Identify which cell holds the provided text, then report its (X, Y) central coordinate. 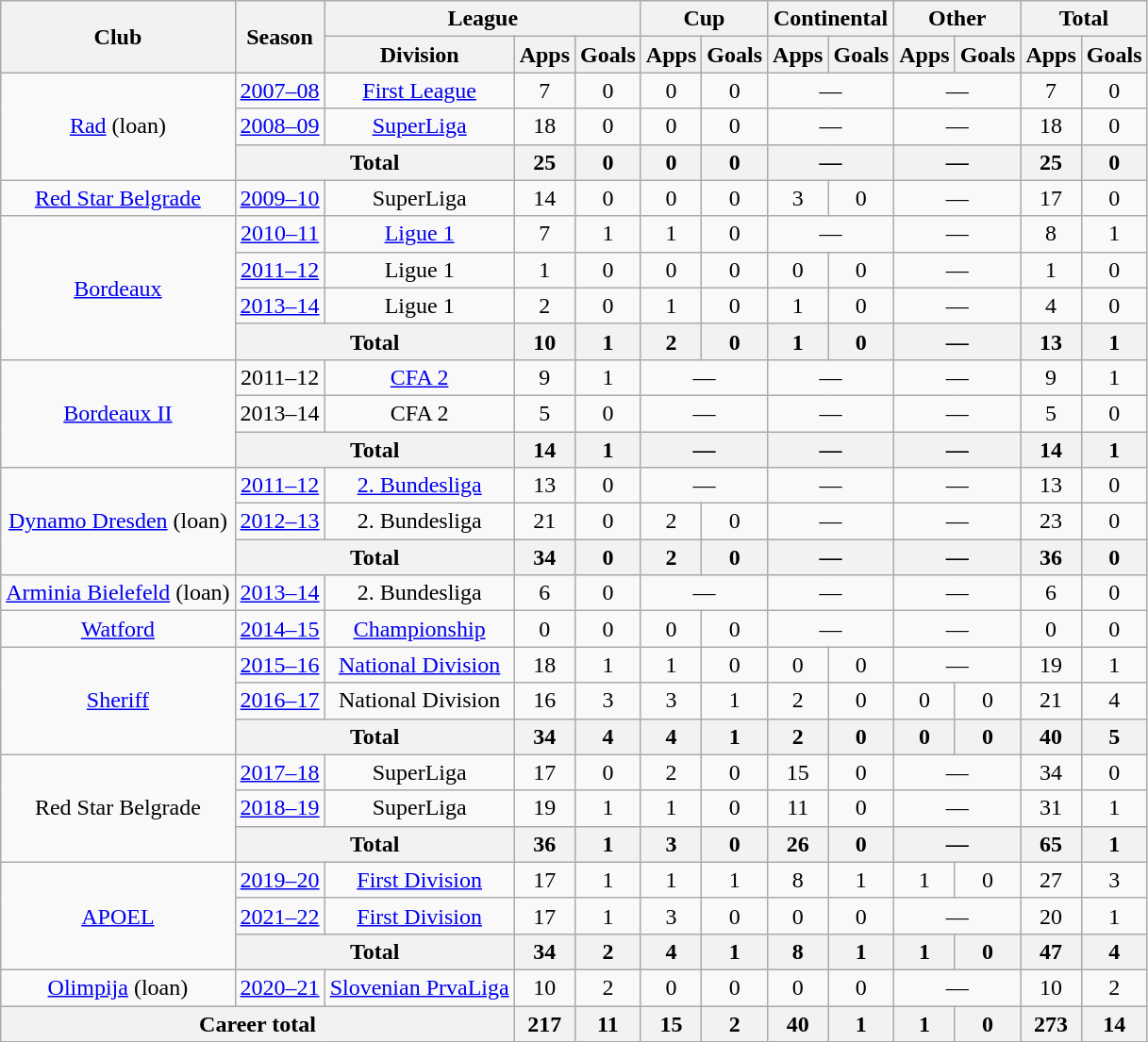
Dynamo Dresden (loan) (118, 521)
273 (1051, 1023)
Other (957, 19)
47 (1051, 951)
Cup (704, 19)
2018–19 (279, 808)
Bordeaux II (118, 413)
31 (1051, 808)
2015–16 (279, 665)
Club (118, 37)
2016–17 (279, 701)
2008–09 (279, 126)
Season (279, 37)
2010–11 (279, 234)
2014–15 (279, 629)
217 (544, 1023)
2017–18 (279, 772)
League (483, 19)
16 (544, 701)
Bordeaux (118, 288)
2020–21 (279, 987)
2019–20 (279, 880)
Sheriff (118, 701)
20 (1051, 916)
2009–10 (279, 198)
2021–22 (279, 916)
2012–13 (279, 521)
23 (1051, 521)
65 (1051, 844)
27 (1051, 880)
Rad (loan) (118, 126)
Championship (419, 629)
Arminia Bielefeld (loan) (118, 593)
Watford (118, 629)
26 (798, 844)
APOEL (118, 916)
Division (419, 55)
Continental (831, 19)
2007–08 (279, 91)
Olimpija (loan) (118, 987)
Career total (258, 1023)
First League (419, 91)
Slovenian PrvaLiga (419, 987)
